Extract the [X, Y] coordinate from the center of the cell holding the provided text.  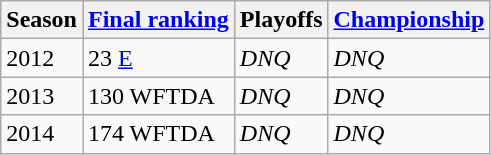
130 WFTDA [158, 96]
2013 [42, 96]
Season [42, 20]
2014 [42, 134]
174 WFTDA [158, 134]
Championship [409, 20]
Playoffs [281, 20]
2012 [42, 58]
Final ranking [158, 20]
23 E [158, 58]
